Detect which cell encompasses the target text, then output its [X, Y] center coordinate. 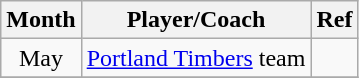
Month [41, 20]
Player/Coach [196, 20]
Portland Timbers team [196, 58]
May [41, 58]
Ref [334, 20]
